Capture the cell that displays the provided text and extract its [x, y] central coordinate. 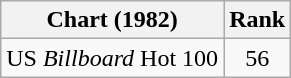
56 [258, 58]
Rank [258, 20]
US Billboard Hot 100 [112, 58]
Chart (1982) [112, 20]
